Return the (X, Y) coordinate for the center point of the cell that contains the specified text.  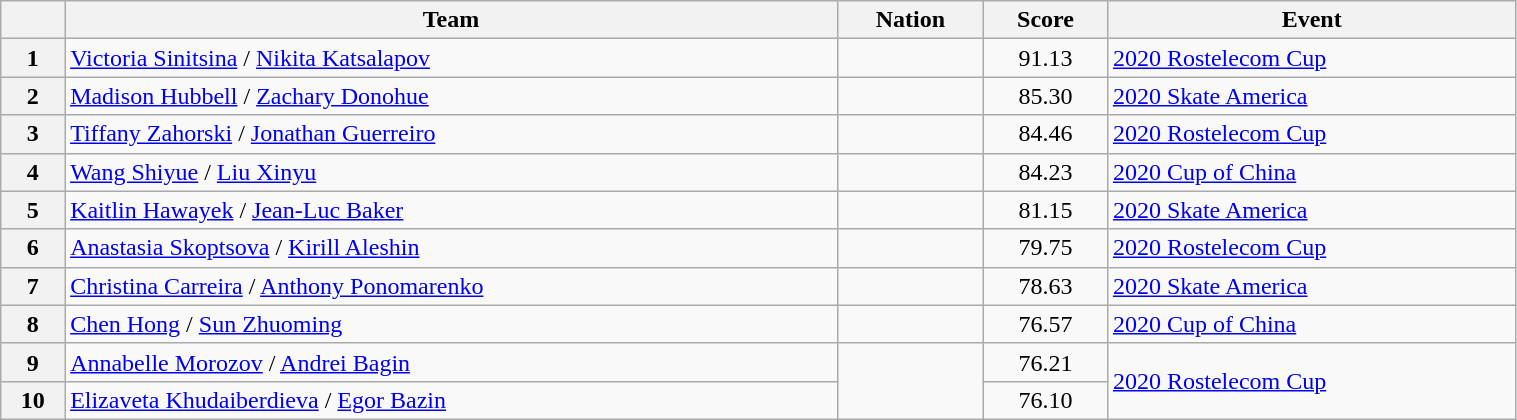
Madison Hubbell / Zachary Donohue (452, 96)
76.21 (1046, 362)
3 (33, 134)
10 (33, 400)
Kaitlin Hawayek / Jean-Luc Baker (452, 210)
7 (33, 286)
84.23 (1046, 172)
8 (33, 324)
1 (33, 58)
Chen Hong / Sun Zhuoming (452, 324)
76.57 (1046, 324)
6 (33, 248)
Event (1312, 20)
9 (33, 362)
91.13 (1046, 58)
85.30 (1046, 96)
84.46 (1046, 134)
Tiffany Zahorski / Jonathan Guerreiro (452, 134)
Wang Shiyue / Liu Xinyu (452, 172)
Team (452, 20)
81.15 (1046, 210)
Annabelle Morozov / Andrei Bagin (452, 362)
4 (33, 172)
78.63 (1046, 286)
Anastasia Skoptsova / Kirill Aleshin (452, 248)
Christina Carreira / Anthony Ponomarenko (452, 286)
2 (33, 96)
76.10 (1046, 400)
5 (33, 210)
Elizaveta Khudaiberdieva / Egor Bazin (452, 400)
Nation (910, 20)
Victoria Sinitsina / Nikita Katsalapov (452, 58)
Score (1046, 20)
79.75 (1046, 248)
